For the text-containing cell, return its midpoint in (x, y) coordinate format. 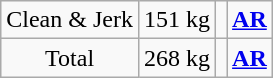
Total (70, 58)
Clean & Jerk (70, 20)
151 kg (176, 20)
268 kg (176, 58)
